Pinpoint the cell where the given text exists, returning its [X, Y] midpoint coordinate. 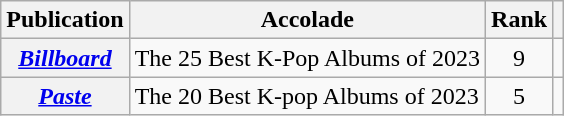
Publication [65, 20]
5 [520, 96]
The 25 Best K-Pop Albums of 2023 [307, 58]
The 20 Best K-pop Albums of 2023 [307, 96]
Rank [520, 20]
9 [520, 58]
Paste [65, 96]
Billboard [65, 58]
Accolade [307, 20]
